Capture the cell that displays the provided text and extract its [X, Y] central coordinate. 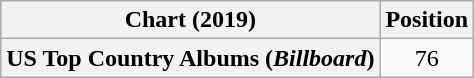
76 [427, 58]
US Top Country Albums (Billboard) [190, 58]
Chart (2019) [190, 20]
Position [427, 20]
